Return [X, Y] of the center of cell containing provided text 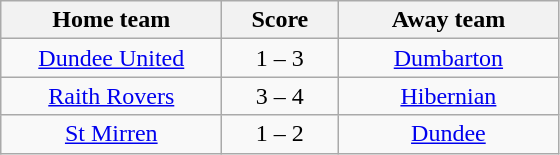
3 – 4 [280, 96]
Raith Rovers [112, 96]
Away team [448, 20]
Dundee [448, 134]
Dumbarton [448, 58]
Hibernian [448, 96]
Home team [112, 20]
St Mirren [112, 134]
1 – 2 [280, 134]
Dundee United [112, 58]
1 – 3 [280, 58]
Score [280, 20]
